For the text-containing cell, return its midpoint in (X, Y) coordinate format. 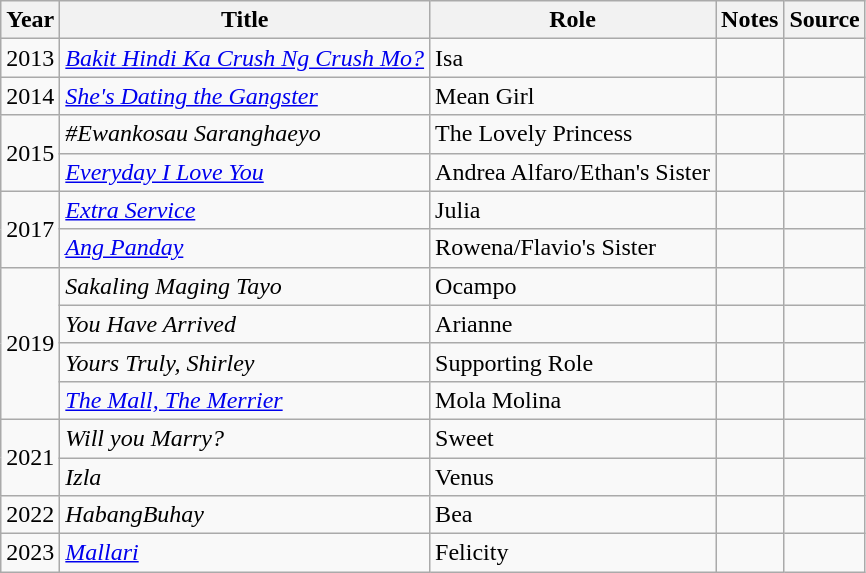
Rowena/Flavio's Sister (573, 248)
Extra Service (245, 210)
Year (30, 20)
Everyday I Love You (245, 172)
Yours Truly, Shirley (245, 362)
The Mall, The Merrier (245, 400)
The Lovely Princess (573, 134)
Mallari (245, 553)
Felicity (573, 553)
Title (245, 20)
Role (573, 20)
Supporting Role (573, 362)
Source (824, 20)
2019 (30, 343)
Izla (245, 477)
2022 (30, 515)
Arianne (573, 324)
Sweet (573, 438)
Ang Panday (245, 248)
You Have Arrived (245, 324)
She's Dating the Gangster (245, 96)
Bakit Hindi Ka Crush Ng Crush Mo? (245, 58)
Will you Marry? (245, 438)
2015 (30, 153)
Notes (750, 20)
Ocampo (573, 286)
HabangBuhay (245, 515)
Julia (573, 210)
2023 (30, 553)
Mean Girl (573, 96)
Venus (573, 477)
Mola Molina (573, 400)
2013 (30, 58)
Isa (573, 58)
Bea (573, 515)
Andrea Alfaro/Ethan's Sister (573, 172)
#Ewankosau Saranghaeyo (245, 134)
2014 (30, 96)
2017 (30, 229)
Sakaling Maging Tayo (245, 286)
2021 (30, 457)
